Identify which cell holds the provided text, then report its (X, Y) central coordinate. 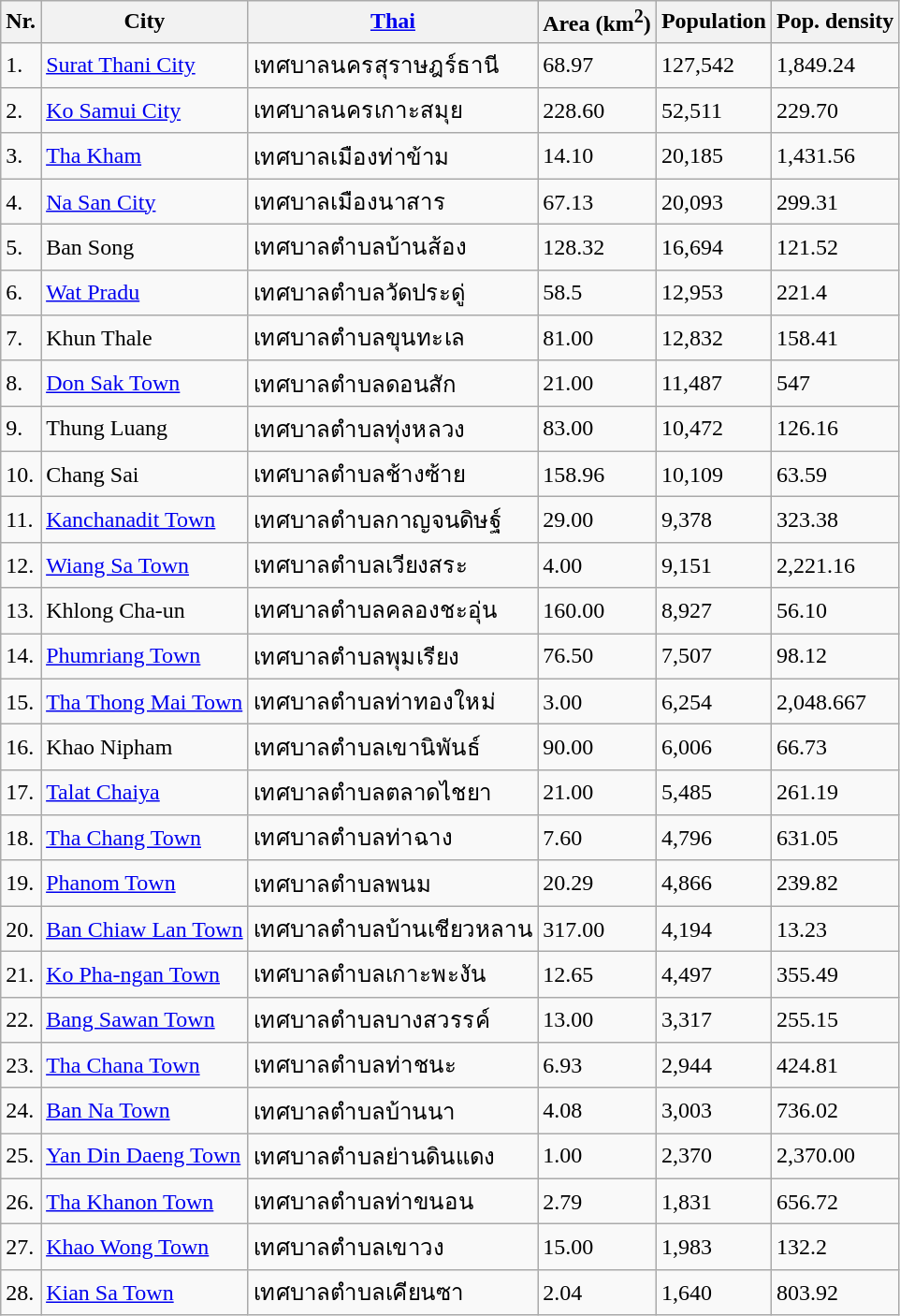
6,254 (713, 702)
Wiang Sa Town (145, 565)
299.31 (835, 202)
10,472 (713, 429)
12.65 (597, 975)
เทศบาลตำบลเขาวง (393, 1247)
20. (21, 929)
4.00 (597, 565)
Don Sak Town (145, 384)
8. (21, 384)
10. (21, 474)
160.00 (597, 610)
Tha Khanon Town (145, 1202)
เทศบาลตำบลพุมเรียง (393, 657)
736.02 (835, 1110)
27. (21, 1247)
4,796 (713, 839)
Na San City (145, 202)
1,431.56 (835, 155)
เทศบาลตำบลเกาะพะงัน (393, 975)
เทศบาลนครสุราษฎร์ธานี (393, 66)
23. (21, 1065)
2.04 (597, 1292)
4.08 (597, 1110)
Phumriang Town (145, 657)
3,003 (713, 1110)
67.13 (597, 202)
Thai (393, 22)
Thung Luang (145, 429)
90.00 (597, 747)
323.38 (835, 520)
Tha Chang Town (145, 839)
Surat Thani City (145, 66)
20,185 (713, 155)
229.70 (835, 110)
127,542 (713, 66)
2,048.667 (835, 702)
132.2 (835, 1247)
3.00 (597, 702)
76.50 (597, 657)
317.00 (597, 929)
Nr. (21, 22)
1,640 (713, 1292)
เทศบาลตำบลทุ่งหลวง (393, 429)
15.00 (597, 1247)
13.23 (835, 929)
เทศบาลเมืองนาสาร (393, 202)
12,953 (713, 292)
Population (713, 22)
8,927 (713, 610)
Phanom Town (145, 884)
66.73 (835, 747)
7,507 (713, 657)
City (145, 22)
121.52 (835, 247)
9,151 (713, 565)
Khao Nipham (145, 747)
17. (21, 792)
Yan Din Daeng Town (145, 1157)
11,487 (713, 384)
424.81 (835, 1065)
13. (21, 610)
19. (21, 884)
22. (21, 1020)
1,849.24 (835, 66)
63.59 (835, 474)
Chang Sai (145, 474)
เทศบาลตำบลดอนสัก (393, 384)
6.93 (597, 1065)
12. (21, 565)
18. (21, 839)
9,378 (713, 520)
2,221.16 (835, 565)
เทศบาลตำบลขุนทะเล (393, 339)
20.29 (597, 884)
1,831 (713, 1202)
631.05 (835, 839)
261.19 (835, 792)
Area (km2) (597, 22)
เทศบาลตำบลพนม (393, 884)
221.4 (835, 292)
6. (21, 292)
26. (21, 1202)
เทศบาลตำบลบ้านส้อง (393, 247)
3,317 (713, 1020)
Ko Samui City (145, 110)
Ban Na Town (145, 1110)
11. (21, 520)
เทศบาลตำบลคลองชะอุ่น (393, 610)
Bang Sawan Town (145, 1020)
20,093 (713, 202)
เทศบาลตำบลตลาดไชยา (393, 792)
128.32 (597, 247)
52,511 (713, 110)
4,866 (713, 884)
7. (21, 339)
126.16 (835, 429)
25. (21, 1157)
Tha Thong Mai Town (145, 702)
2.79 (597, 1202)
56.10 (835, 610)
2,944 (713, 1065)
28. (21, 1292)
เทศบาลตำบลบ้านเชียวหลาน (393, 929)
68.97 (597, 66)
Tha Chana Town (145, 1065)
355.49 (835, 975)
21. (21, 975)
29.00 (597, 520)
เทศบาลตำบลช้างซ้าย (393, 474)
เทศบาลเมืองท่าข้าม (393, 155)
Kanchanadit Town (145, 520)
Tha Kham (145, 155)
158.96 (597, 474)
255.15 (835, 1020)
58.5 (597, 292)
เทศบาลตำบลเขานิพันธ์ (393, 747)
Ban Song (145, 247)
24. (21, 1110)
Khun Thale (145, 339)
เทศบาลนครเกาะสมุย (393, 110)
Pop. density (835, 22)
81.00 (597, 339)
เทศบาลตำบลเคียนซา (393, 1292)
เทศบาลตำบลวัดประดู่ (393, 292)
547 (835, 384)
5,485 (713, 792)
7.60 (597, 839)
เทศบาลตำบลย่านดินแดง (393, 1157)
Ban Chiaw Lan Town (145, 929)
เทศบาลตำบลบ้านนา (393, 1110)
1. (21, 66)
83.00 (597, 429)
14. (21, 657)
98.12 (835, 657)
14.10 (597, 155)
1,983 (713, 1247)
เทศบาลตำบลท่าขนอน (393, 1202)
656.72 (835, 1202)
4,497 (713, 975)
2. (21, 110)
13.00 (597, 1020)
Ko Pha-ngan Town (145, 975)
Khao Wong Town (145, 1247)
803.92 (835, 1292)
Kian Sa Town (145, 1292)
เทศบาลตำบลท่าฉาง (393, 839)
12,832 (713, 339)
เทศบาลตำบลท่าทองใหม่ (393, 702)
Talat Chaiya (145, 792)
15. (21, 702)
Khlong Cha-un (145, 610)
1.00 (597, 1157)
4. (21, 202)
9. (21, 429)
เทศบาลตำบลท่าชนะ (393, 1065)
3. (21, 155)
5. (21, 247)
เทศบาลตำบลกาญจนดิษฐ์ (393, 520)
Wat Pradu (145, 292)
239.82 (835, 884)
2,370.00 (835, 1157)
228.60 (597, 110)
2,370 (713, 1157)
16. (21, 747)
10,109 (713, 474)
16,694 (713, 247)
เทศบาลตำบลบางสวรรค์ (393, 1020)
6,006 (713, 747)
4,194 (713, 929)
เทศบาลตำบลเวียงสระ (393, 565)
158.41 (835, 339)
